Scan for the cell matching the given text and deliver its (X, Y) coordinate at center. 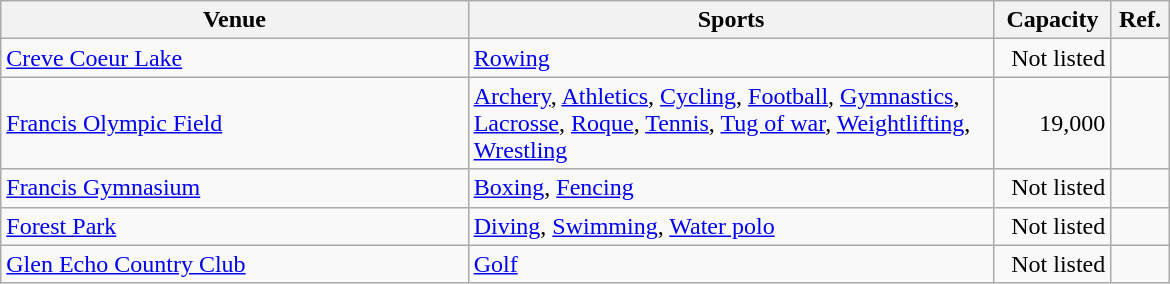
Sports (731, 20)
Diving, Swimming, Water polo (731, 226)
Golf (731, 264)
Archery, Athletics, Cycling, Football, Gymnastics, Lacrosse, Roque, Tennis, Tug of war, Weightlifting, Wrestling (731, 123)
Venue (234, 20)
Francis Olympic Field (234, 123)
Francis Gymnasium (234, 188)
Rowing (731, 58)
Glen Echo Country Club (234, 264)
Forest Park (234, 226)
Ref. (1140, 20)
Boxing, Fencing (731, 188)
Creve Coeur Lake (234, 58)
19,000 (1052, 123)
Capacity (1052, 20)
